Pinpoint the cell where the given text exists, returning its (x, y) midpoint coordinate. 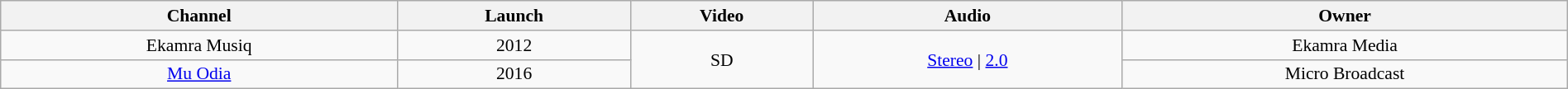
Channel (199, 16)
Mu Odia (199, 74)
Ekamra Media (1345, 45)
Audio (968, 16)
2016 (514, 74)
2012 (514, 45)
Video (721, 16)
SD (721, 59)
Stereo | 2.0 (968, 59)
Micro Broadcast (1345, 74)
Owner (1345, 16)
Launch (514, 16)
Ekamra Musiq (199, 45)
